Find where the given text appears and provide that cell's center as (X, Y) coordinate. 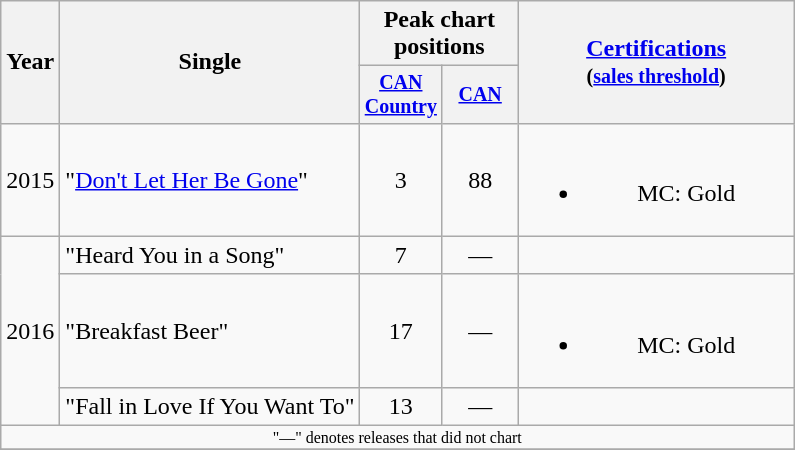
"—" denotes releases that did not chart (398, 438)
2016 (30, 330)
"Fall in Love If You Want To" (210, 406)
Certifications(sales threshold) (656, 62)
"Don't Let Her Be Gone" (210, 180)
Year (30, 62)
17 (401, 330)
13 (401, 406)
"Heard You in a Song" (210, 255)
88 (480, 180)
Peak chartpositions (440, 34)
7 (401, 255)
3 (401, 180)
CAN Country (401, 94)
"Breakfast Beer" (210, 330)
2015 (30, 180)
Single (210, 62)
CAN (480, 94)
